Determine the (X, Y) coordinate at the center of the cell enclosing the given text.  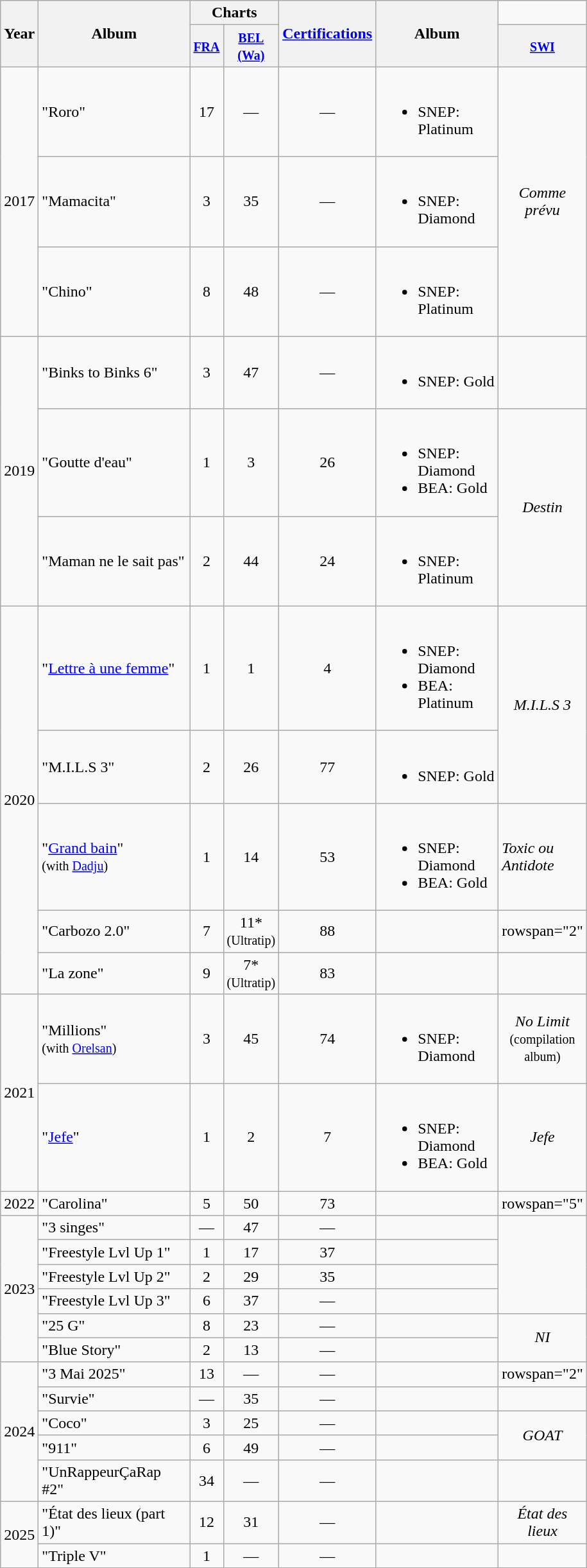
2021 (19, 1092)
SNEP: DiamondBEA: Platinum (438, 668)
24 (327, 561)
"Goutte d'eau" (114, 462)
"Binks to Binks 6" (114, 372)
"M.I.L.S 3" (114, 766)
GOAT (543, 1435)
50 (251, 1203)
"Carolina" (114, 1203)
44 (251, 561)
"Blue Story" (114, 1350)
4 (327, 668)
"Carbozo 2.0" (114, 931)
"Jefe" (114, 1137)
"Freestyle Lvl Up 3" (114, 1301)
2023 (19, 1289)
83 (327, 973)
9 (207, 973)
11*(Ultratip) (251, 931)
"Grand bain"(with Dadju) (114, 856)
"Coco" (114, 1423)
"Survie" (114, 1399)
5 (207, 1203)
"Millions"(with Orelsan) (114, 1039)
34 (207, 1480)
Certifications (327, 33)
"UnRappeurÇaRap #2" (114, 1480)
"Roro" (114, 112)
"Freestyle Lvl Up 1" (114, 1252)
FRA (207, 46)
M.I.L.S 3 (543, 705)
"Freestyle Lvl Up 2" (114, 1277)
"Triple V" (114, 1555)
"État des lieux (part 1)" (114, 1522)
Jefe (543, 1137)
2022 (19, 1203)
BEL(Wa) (251, 46)
SWI (543, 46)
73 (327, 1203)
"La zone" (114, 973)
État des lieux (543, 1522)
Charts (235, 13)
No Limit(compilation album) (543, 1039)
14 (251, 856)
2020 (19, 800)
29 (251, 1277)
2024 (19, 1431)
2017 (19, 202)
"911" (114, 1447)
Comme prévu (543, 202)
NI (543, 1338)
49 (251, 1447)
"25 G" (114, 1325)
88 (327, 931)
"Mamacita" (114, 202)
"Lettre à une femme" (114, 668)
23 (251, 1325)
"Chino" (114, 291)
7*(Ultratip) (251, 973)
rowspan="5" (543, 1203)
48 (251, 291)
2025 (19, 1534)
31 (251, 1522)
Destin (543, 507)
74 (327, 1039)
77 (327, 766)
Toxic ou Antidote (543, 856)
25 (251, 1423)
12 (207, 1522)
"3 Mai 2025" (114, 1374)
53 (327, 856)
"3 singes" (114, 1228)
"Maman ne le sait pas" (114, 561)
2019 (19, 471)
Year (19, 33)
45 (251, 1039)
